For the text-containing cell, return its midpoint in [x, y] coordinate format. 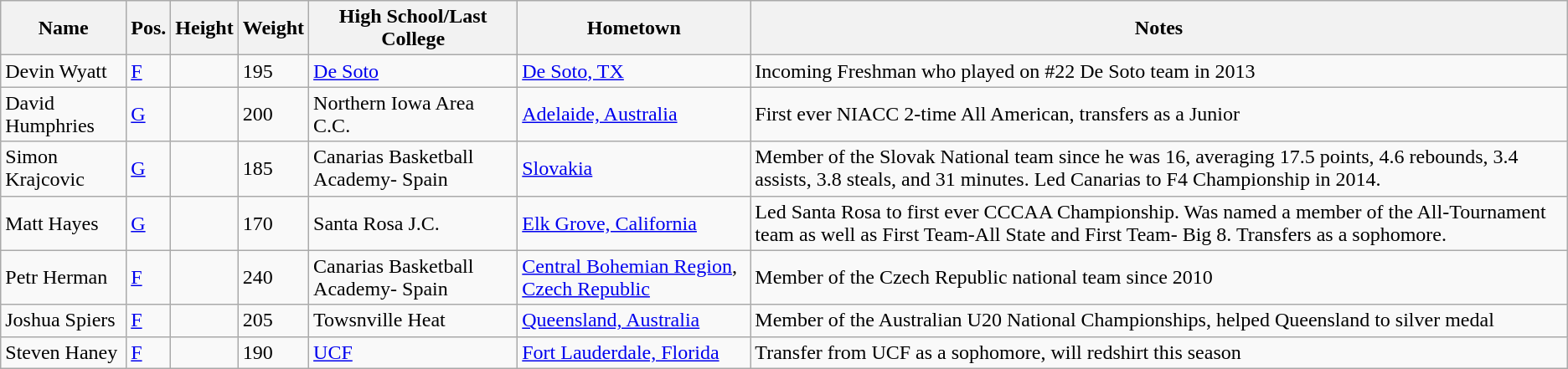
Santa Rosa J.C. [414, 223]
Devin Wyatt [64, 71]
Northern Iowa Area C.C. [414, 114]
Fort Lauderdale, Florida [634, 352]
Incoming Freshman who played on #22 De Soto team in 2013 [1159, 71]
170 [273, 223]
Transfer from UCF as a sophomore, will redshirt this season [1159, 352]
190 [273, 352]
Name [64, 28]
Elk Grove, California [634, 223]
Queensland, Australia [634, 320]
Hometown [634, 28]
Petr Herman [64, 278]
Height [204, 28]
Weight [273, 28]
Member of the Australian U20 National Championships, helped Queensland to silver medal [1159, 320]
Matt Hayes [64, 223]
Simon Krajcovic [64, 169]
David Humphries [64, 114]
Joshua Spiers [64, 320]
UCF [414, 352]
Member of the Czech Republic national team since 2010 [1159, 278]
Pos. [149, 28]
Slovakia [634, 169]
200 [273, 114]
Towsnville Heat [414, 320]
De Soto [414, 71]
195 [273, 71]
Central Bohemian Region, Czech Republic [634, 278]
Steven Haney [64, 352]
240 [273, 278]
Adelaide, Australia [634, 114]
205 [273, 320]
First ever NIACC 2-time All American, transfers as a Junior [1159, 114]
De Soto, TX [634, 71]
High School/Last College [414, 28]
Notes [1159, 28]
185 [273, 169]
